Determine the (x, y) coordinate at the center of the cell enclosing the given text.  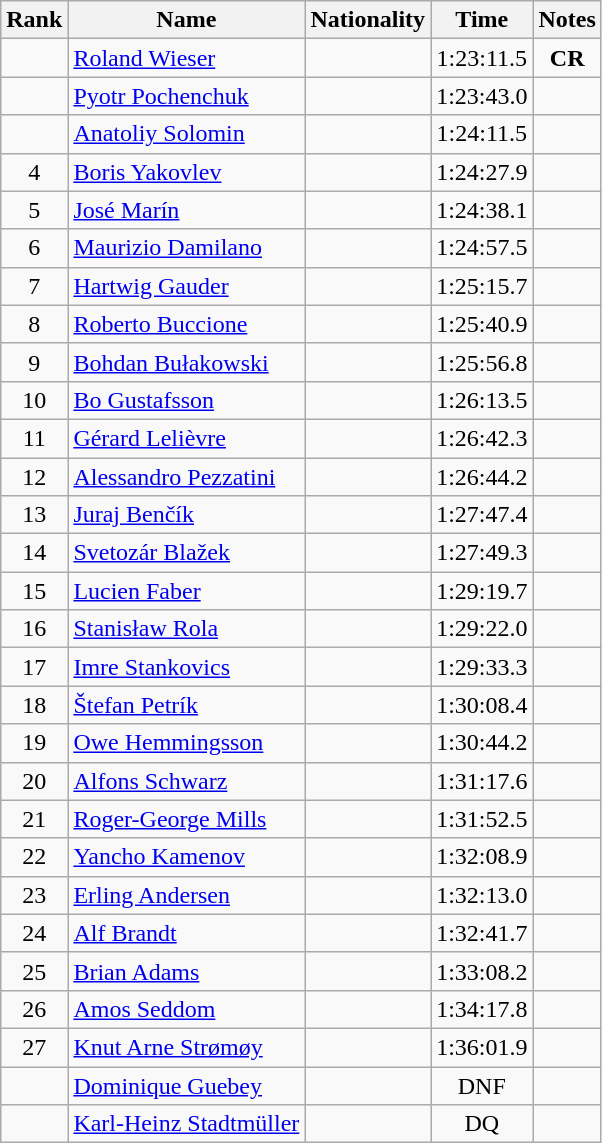
Lucien Faber (186, 591)
Roger-George Mills (186, 819)
Stanisław Rola (186, 629)
12 (34, 477)
Nationality (368, 20)
16 (34, 629)
1:25:56.8 (482, 362)
25 (34, 971)
1:24:38.1 (482, 210)
Bohdan Bułakowski (186, 362)
Svetozár Blažek (186, 553)
7 (34, 286)
DQ (482, 1124)
Knut Arne Strømøy (186, 1047)
Hartwig Gauder (186, 286)
21 (34, 819)
Alfons Schwarz (186, 781)
Roberto Buccione (186, 324)
Owe Hemmingsson (186, 743)
1:24:11.5 (482, 134)
Anatoliy Solomin (186, 134)
Time (482, 20)
José Marín (186, 210)
9 (34, 362)
Karl-Heinz Stadtmüller (186, 1124)
14 (34, 553)
1:32:13.0 (482, 895)
1:24:27.9 (482, 172)
27 (34, 1047)
8 (34, 324)
Gérard Lelièvre (186, 438)
Name (186, 20)
1:26:42.3 (482, 438)
Yancho Kamenov (186, 857)
1:27:49.3 (482, 553)
1:25:15.7 (482, 286)
Alf Brandt (186, 933)
1:23:43.0 (482, 96)
1:24:57.5 (482, 248)
1:27:47.4 (482, 515)
4 (34, 172)
15 (34, 591)
Notes (567, 20)
Rank (34, 20)
6 (34, 248)
Amos Seddom (186, 1009)
10 (34, 400)
1:33:08.2 (482, 971)
Roland Wieser (186, 58)
1:23:11.5 (482, 58)
Alessandro Pezzatini (186, 477)
5 (34, 210)
Štefan Petrík (186, 705)
19 (34, 743)
1:31:17.6 (482, 781)
Boris Yakovlev (186, 172)
Erling Andersen (186, 895)
20 (34, 781)
Bo Gustafsson (186, 400)
1:26:13.5 (482, 400)
13 (34, 515)
24 (34, 933)
23 (34, 895)
Imre Stankovics (186, 667)
1:30:08.4 (482, 705)
Maurizio Damilano (186, 248)
1:36:01.9 (482, 1047)
1:26:44.2 (482, 477)
1:29:19.7 (482, 591)
1:32:41.7 (482, 933)
Juraj Benčík (186, 515)
1:31:52.5 (482, 819)
DNF (482, 1085)
Brian Adams (186, 971)
26 (34, 1009)
1:30:44.2 (482, 743)
1:29:22.0 (482, 629)
1:25:40.9 (482, 324)
1:32:08.9 (482, 857)
Dominique Guebey (186, 1085)
Pyotr Pochenchuk (186, 96)
CR (567, 58)
1:29:33.3 (482, 667)
22 (34, 857)
11 (34, 438)
17 (34, 667)
18 (34, 705)
1:34:17.8 (482, 1009)
